Identify which cell holds the provided text, then report its [x, y] central coordinate. 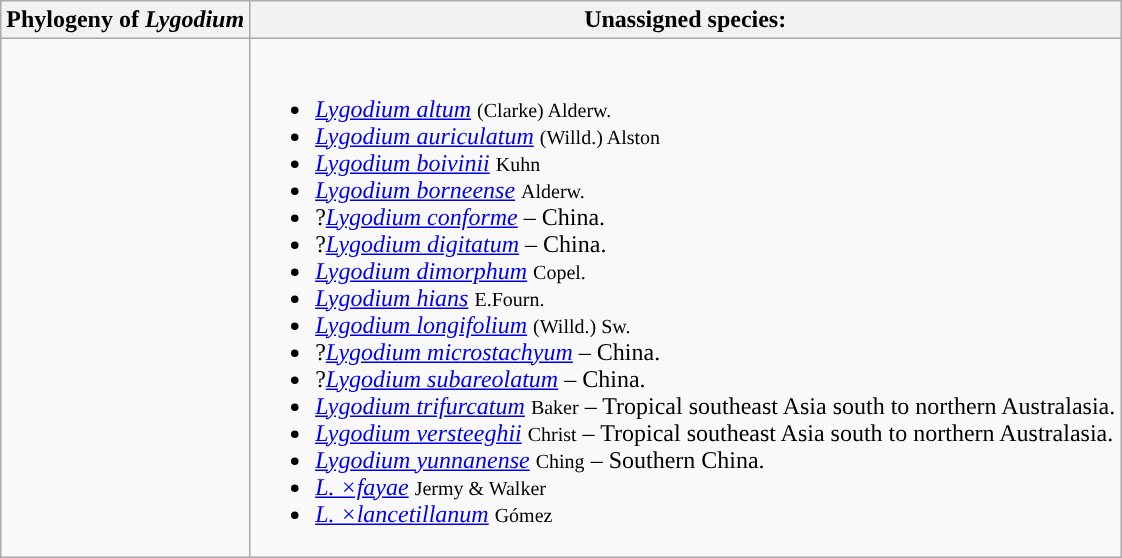
Unassigned species: [686, 20]
Phylogeny of Lygodium [126, 20]
